Determine the [x, y] coordinate at the center of the cell enclosing the given text.  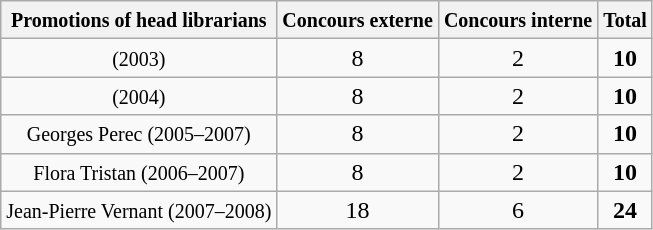
Concours interne [518, 20]
Flora Tristan (2006–2007) [139, 172]
18 [358, 210]
Georges Perec (2005–2007) [139, 134]
(2004) [139, 96]
Concours externe [358, 20]
Total [626, 20]
6 [518, 210]
24 [626, 210]
(2003) [139, 58]
Jean-Pierre Vernant (2007–2008) [139, 210]
Promotions of head librarians [139, 20]
